From the cell containing the given text, extract its center point as (X, Y) coordinate. 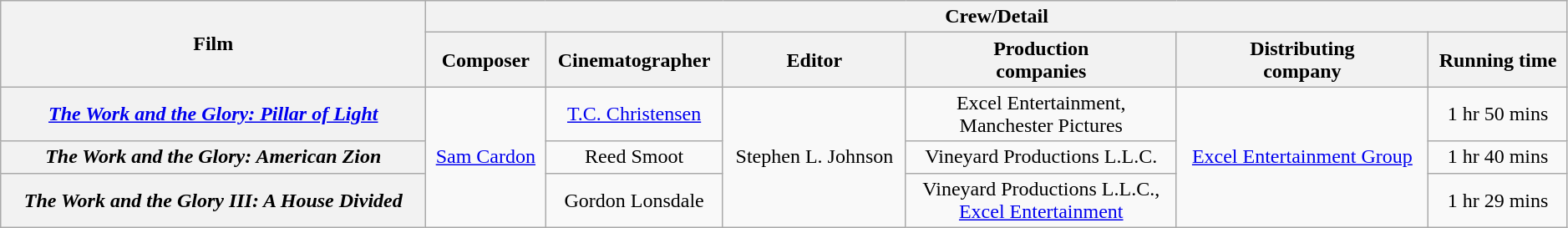
Film (214, 43)
The Work and the Glory III: A House Divided (214, 200)
Editor (814, 60)
Excel Entertainment Group (1302, 157)
Vineyard Productions L.L.C. (1041, 157)
1 hr 40 mins (1499, 157)
Crew/Detail (997, 17)
Gordon Lonsdale (635, 200)
Production companies (1041, 60)
Vineyard Productions L.L.C., Excel Entertainment (1041, 200)
Running time (1499, 60)
Stephen L. Johnson (814, 157)
Reed Smoot (635, 157)
1 hr 50 mins (1499, 114)
T.C. Christensen (635, 114)
1 hr 29 mins (1499, 200)
Distributing company (1302, 60)
Composer (486, 60)
Cinematographer (635, 60)
The Work and the Glory: Pillar of Light (214, 114)
Excel Entertainment, Manchester Pictures (1041, 114)
Sam Cardon (486, 157)
The Work and the Glory: American Zion (214, 157)
